Return the (X, Y) coordinate for the center point of the cell that contains the specified text.  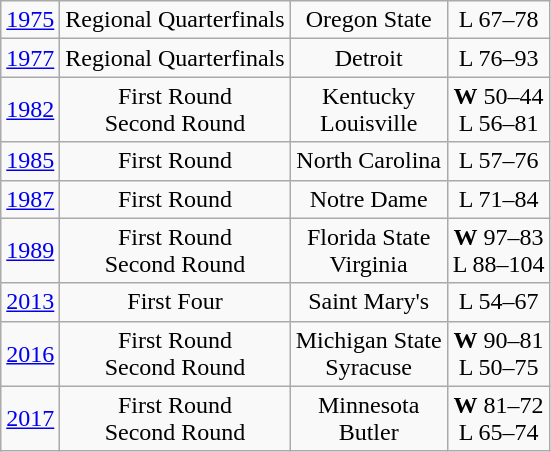
Florida StateVirginia (368, 250)
1982 (30, 110)
W 81–72L 65–74 (498, 418)
Oregon State (368, 20)
Notre Dame (368, 199)
1985 (30, 161)
MinnesotaButler (368, 418)
1987 (30, 199)
1977 (30, 58)
Michigan StateSyracuse (368, 354)
2017 (30, 418)
1975 (30, 20)
L 71–84 (498, 199)
KentuckyLouisville (368, 110)
1989 (30, 250)
2013 (30, 302)
L 57–76 (498, 161)
L 54–67 (498, 302)
W 90–81L 50–75 (498, 354)
North Carolina (368, 161)
Saint Mary's (368, 302)
L 67–78 (498, 20)
L 76–93 (498, 58)
Detroit (368, 58)
W 50–44L 56–81 (498, 110)
W 97–83L 88–104 (498, 250)
2016 (30, 354)
First Four (175, 302)
